Locate the cell with the specified text and output its [X, Y] center coordinate. 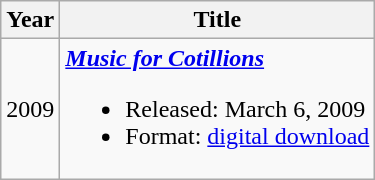
Music for CotillionsReleased: March 6, 2009Format: digital download [218, 109]
2009 [30, 109]
Title [218, 20]
Year [30, 20]
